For the text-containing cell, return its midpoint in (X, Y) coordinate format. 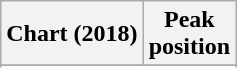
Peakposition (189, 34)
Chart (2018) (72, 34)
